Scan for the cell matching the given text and deliver its [x, y] coordinate at center. 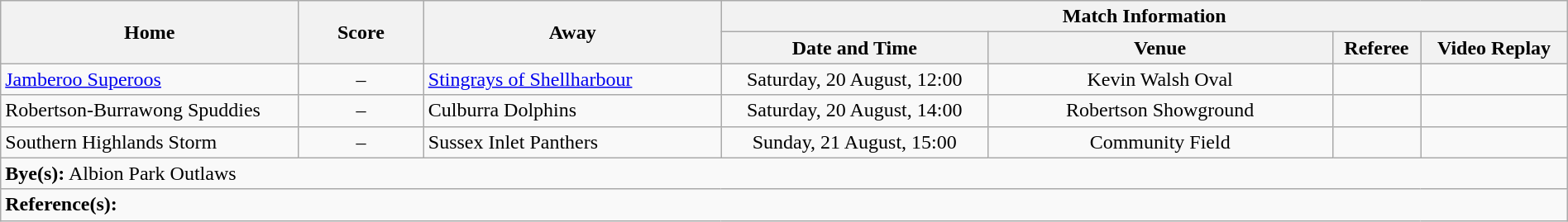
Bye(s): Albion Park Outlaws [784, 173]
Video Replay [1494, 48]
Referee [1376, 48]
Sunday, 21 August, 15:00 [854, 142]
Saturday, 20 August, 12:00 [854, 79]
Culburra Dolphins [572, 111]
Date and Time [854, 48]
Reference(s): [784, 205]
Away [572, 32]
Score [361, 32]
Sussex Inlet Panthers [572, 142]
Stingrays of Shellharbour [572, 79]
Home [150, 32]
Saturday, 20 August, 14:00 [854, 111]
Robertson Showground [1159, 111]
Match Information [1145, 17]
Kevin Walsh Oval [1159, 79]
Jamberoo Superoos [150, 79]
Community Field [1159, 142]
Robertson-Burrawong Spuddies [150, 111]
Venue [1159, 48]
Southern Highlands Storm [150, 142]
